Return (x, y) of the center of cell containing provided text 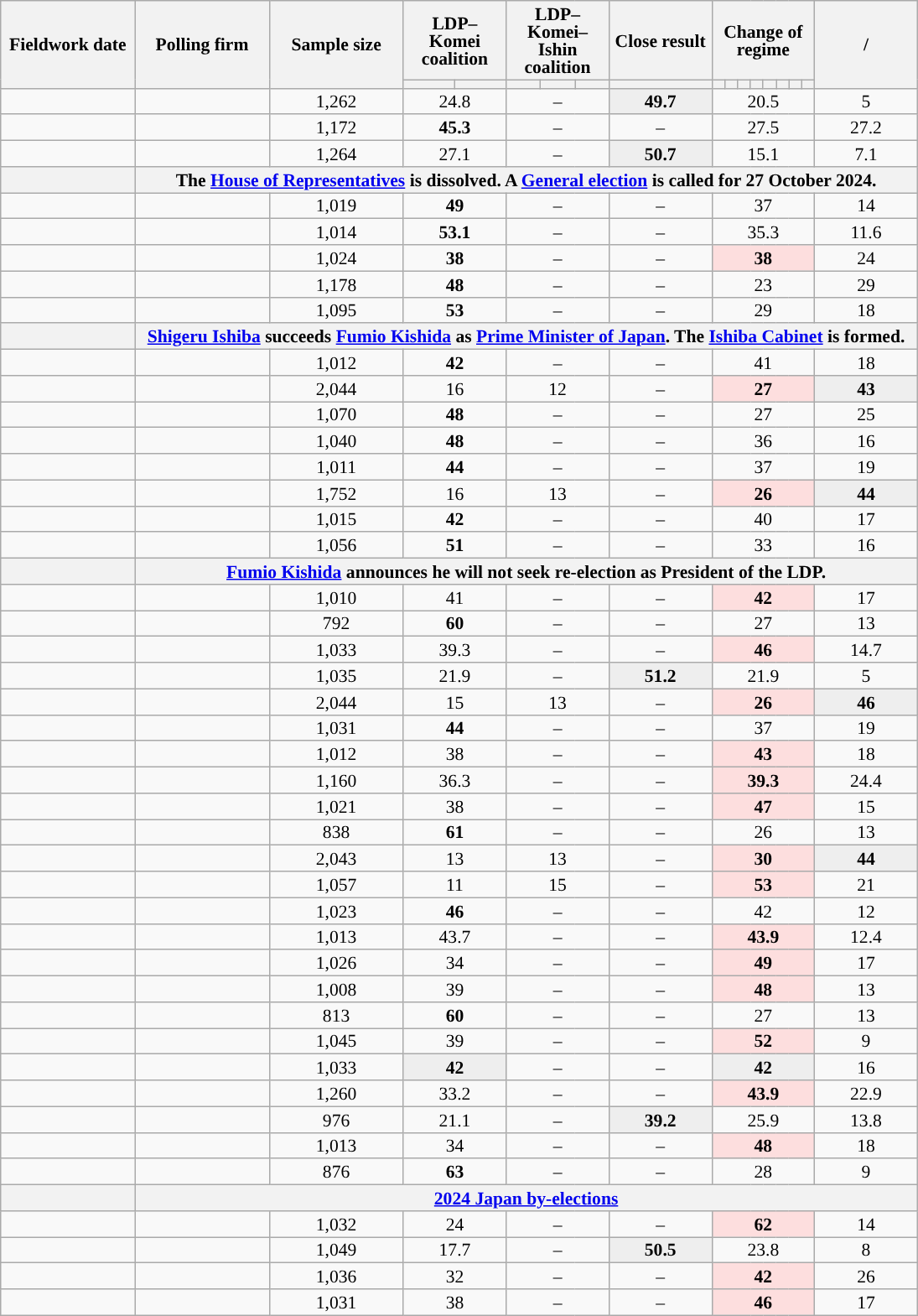
1,172 (336, 127)
1,178 (336, 283)
The House of Representatives is dissolved. A General election is called for 27 October 2024. (526, 179)
Close result (661, 40)
1,040 (336, 441)
17.7 (454, 1250)
32 (454, 1277)
Fieldwork date (68, 44)
11.6 (867, 231)
1,023 (336, 911)
27.2 (867, 127)
36.3 (454, 780)
Sample size (336, 44)
24.4 (867, 780)
Polling firm (202, 44)
Change of regime (763, 40)
876 (336, 1173)
1,264 (336, 154)
1,095 (336, 310)
45.3 (454, 127)
23.8 (763, 1250)
25 (867, 414)
8 (867, 1250)
1,032 (336, 1225)
24.8 (454, 101)
1,026 (336, 963)
23 (763, 283)
7.1 (867, 154)
39.2 (661, 1119)
2,043 (336, 859)
14.7 (867, 649)
13.8 (867, 1119)
28 (763, 1173)
1,260 (336, 1094)
1,160 (336, 780)
33.2 (454, 1094)
LDP–Komei–Ishin coalition (558, 40)
1,014 (336, 231)
1,019 (336, 206)
Fumio Kishida announces he will not seek re-election as President of the LDP. (526, 572)
1,036 (336, 1277)
43.7 (454, 936)
61 (454, 832)
35.3 (763, 231)
52 (763, 1042)
15.1 (763, 154)
27.1 (454, 154)
36 (763, 441)
49.7 (661, 101)
1,011 (336, 466)
1,070 (336, 414)
62 (763, 1225)
12.4 (867, 936)
976 (336, 1119)
1,056 (336, 545)
21.1 (454, 1119)
11 (454, 884)
LDP–Komei coalition (454, 40)
792 (336, 624)
1,035 (336, 676)
40 (763, 518)
1,024 (336, 258)
25.9 (763, 1119)
53.1 (454, 231)
1,010 (336, 597)
1,049 (336, 1250)
1,045 (336, 1042)
/ (867, 44)
2024 Japan by-elections (526, 1198)
21 (867, 884)
50.5 (661, 1250)
1,057 (336, 884)
1,752 (336, 493)
838 (336, 832)
47 (763, 807)
Shigeru Ishiba succeeds Fumio Kishida as Prime Minister of Japan. The Ishiba Cabinet is formed. (526, 337)
51 (454, 545)
22.9 (867, 1094)
50.7 (661, 154)
813 (336, 1015)
51.2 (661, 676)
1,262 (336, 101)
1,021 (336, 807)
1,015 (336, 518)
1,008 (336, 990)
30 (763, 859)
20.5 (763, 101)
63 (454, 1173)
33 (763, 545)
27.5 (763, 127)
